Locate the cell with the specified text and output its [X, Y] center coordinate. 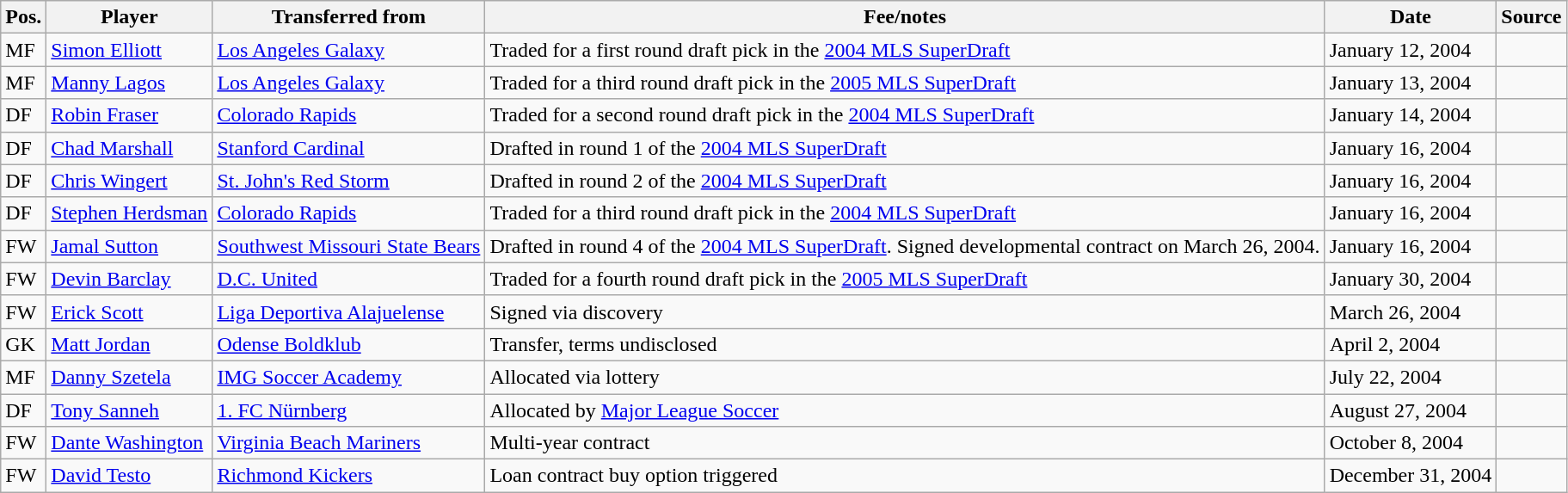
Loan contract buy option triggered [905, 476]
David Testo [129, 476]
Devin Barclay [129, 279]
Tony Sanneh [129, 410]
December 31, 2004 [1411, 476]
St. John's Red Storm [349, 181]
Richmond Kickers [349, 476]
Transferred from [349, 17]
Drafted in round 4 of the 2004 MLS SuperDraft. Signed developmental contract on March 26, 2004. [905, 246]
Date [1411, 17]
Simon Elliott [129, 50]
Southwest Missouri State Bears [349, 246]
Player [129, 17]
IMG Soccer Academy [349, 377]
Source [1531, 17]
Signed via discovery [905, 311]
Stephen Herdsman [129, 213]
Drafted in round 1 of the 2004 MLS SuperDraft [905, 148]
Drafted in round 2 of the 2004 MLS SuperDraft [905, 181]
Danny Szetela [129, 377]
Liga Deportiva Alajuelense [349, 311]
1. FC Nürnberg [349, 410]
Traded for a third round draft pick in the 2004 MLS SuperDraft [905, 213]
Transfer, terms undisclosed [905, 344]
Allocated via lottery [905, 377]
Multi-year contract [905, 443]
Dante Washington [129, 443]
GK [24, 344]
Jamal Sutton [129, 246]
October 8, 2004 [1411, 443]
Traded for a third round draft pick in the 2005 MLS SuperDraft [905, 83]
July 22, 2004 [1411, 377]
Traded for a fourth round draft pick in the 2005 MLS SuperDraft [905, 279]
Virginia Beach Mariners [349, 443]
January 30, 2004 [1411, 279]
Fee/notes [905, 17]
August 27, 2004 [1411, 410]
Traded for a first round draft pick in the 2004 MLS SuperDraft [905, 50]
January 12, 2004 [1411, 50]
Chad Marshall [129, 148]
Erick Scott [129, 311]
Traded for a second round draft pick in the 2004 MLS SuperDraft [905, 115]
March 26, 2004 [1411, 311]
January 14, 2004 [1411, 115]
January 13, 2004 [1411, 83]
Matt Jordan [129, 344]
D.C. United [349, 279]
April 2, 2004 [1411, 344]
Stanford Cardinal [349, 148]
Allocated by Major League Soccer [905, 410]
Pos. [24, 17]
Odense Boldklub [349, 344]
Manny Lagos [129, 83]
Robin Fraser [129, 115]
Chris Wingert [129, 181]
